Locate the cell with the specified text and output its (x, y) center coordinate. 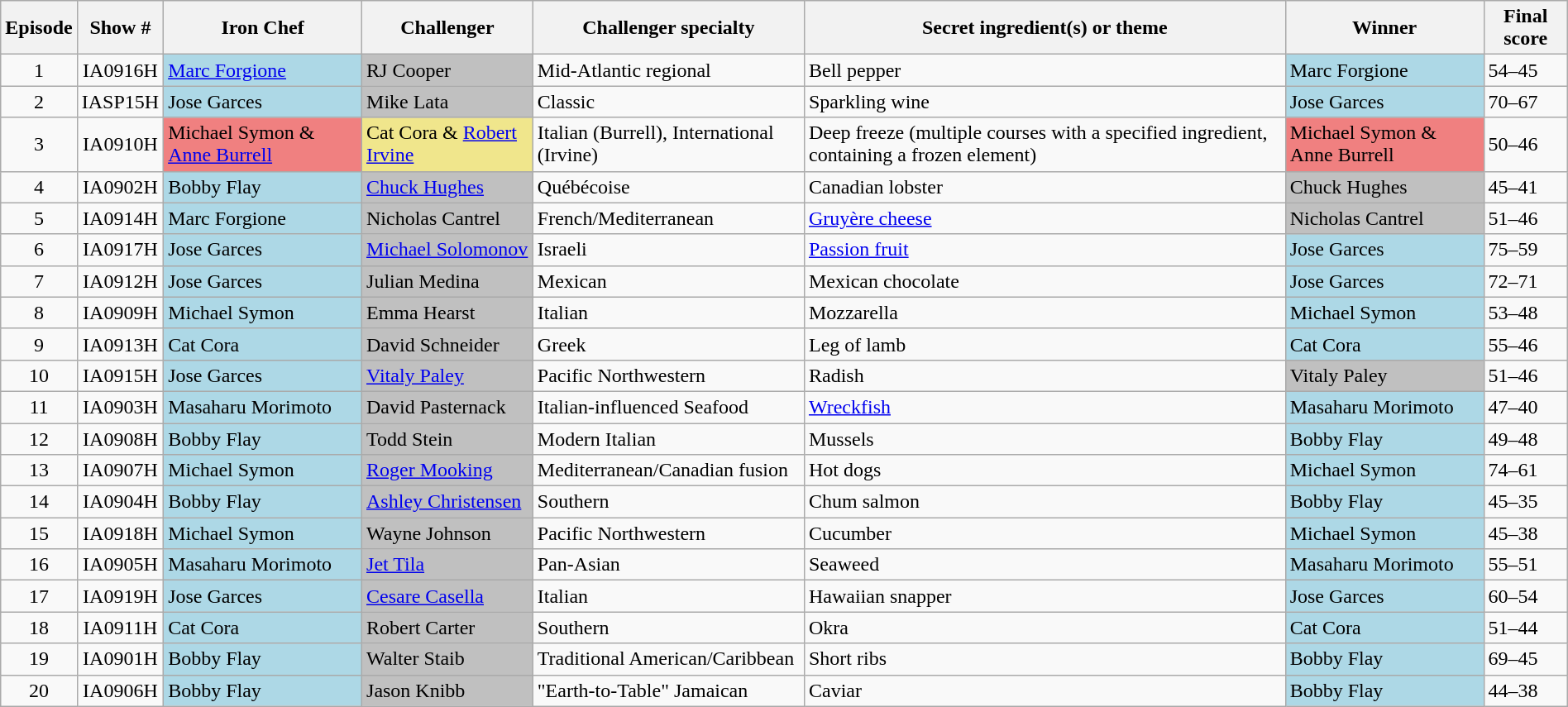
Mussels (1045, 439)
IA0908H (120, 439)
Traditional American/Caribbean (668, 659)
Hawaiian snapper (1045, 596)
18 (39, 628)
Mid-Atlantic regional (668, 70)
Caviar (1045, 690)
1 (39, 70)
Israeli (668, 250)
Modern Italian (668, 439)
Challenger specialty (668, 28)
19 (39, 659)
Walter Staib (448, 659)
Leg of lamb (1045, 344)
Cucumber (1045, 533)
Seaweed (1045, 565)
Québécoise (668, 187)
RJ Cooper (448, 70)
12 (39, 439)
IA0907H (120, 471)
Short ribs (1045, 659)
IA0918H (120, 533)
6 (39, 250)
14 (39, 502)
Greek (668, 344)
Iron Chef (263, 28)
"Earth-to-Table" Jamaican (668, 690)
IA0911H (120, 628)
70–67 (1525, 102)
Emma Hearst (448, 313)
IA0914H (120, 218)
5 (39, 218)
Jason Knibb (448, 690)
IA0904H (120, 502)
IA0901H (120, 659)
IASP15H (120, 102)
10 (39, 375)
Michael Solomonov (448, 250)
Italian-influenced Seafood (668, 407)
IA0917H (120, 250)
4 (39, 187)
60–54 (1525, 596)
Mediterranean/Canadian fusion (668, 471)
Hot dogs (1045, 471)
IA0912H (120, 281)
17 (39, 596)
Okra (1045, 628)
45–35 (1525, 502)
8 (39, 313)
Ashley Christensen (448, 502)
15 (39, 533)
69–45 (1525, 659)
IA0910H (120, 144)
55–51 (1525, 565)
David Schneider (448, 344)
Show # (120, 28)
Secret ingredient(s) or theme (1045, 28)
IA0903H (120, 407)
Bell pepper (1045, 70)
11 (39, 407)
IA0906H (120, 690)
2 (39, 102)
IA0902H (120, 187)
Winner (1384, 28)
16 (39, 565)
Wayne Johnson (448, 533)
Canadian lobster (1045, 187)
IA0905H (120, 565)
55–46 (1525, 344)
IA0916H (120, 70)
47–40 (1525, 407)
Italian (Burrell), International (Irvine) (668, 144)
David Pasternack (448, 407)
French/Mediterranean (668, 218)
51–44 (1525, 628)
Mexican (668, 281)
IA0915H (120, 375)
20 (39, 690)
Radish (1045, 375)
9 (39, 344)
Cesare Casella (448, 596)
7 (39, 281)
Wreckfish (1045, 407)
72–71 (1525, 281)
Challenger (448, 28)
Todd Stein (448, 439)
Jet Tila (448, 565)
IA0919H (120, 596)
IA0909H (120, 313)
45–38 (1525, 533)
Deep freeze (multiple courses with a specified ingredient, containing a frozen element) (1045, 144)
75–59 (1525, 250)
50–46 (1525, 144)
Mozzarella (1045, 313)
13 (39, 471)
Robert Carter (448, 628)
44–38 (1525, 690)
Gruyère cheese (1045, 218)
53–48 (1525, 313)
Mike Lata (448, 102)
Mexican chocolate (1045, 281)
49–48 (1525, 439)
IA0913H (120, 344)
Roger Mooking (448, 471)
Cat Cora & Robert Irvine (448, 144)
74–61 (1525, 471)
Sparkling wine (1045, 102)
Episode (39, 28)
Chum salmon (1045, 502)
Classic (668, 102)
Pan-Asian (668, 565)
45–41 (1525, 187)
Passion fruit (1045, 250)
Final score (1525, 28)
54–45 (1525, 70)
3 (39, 144)
Julian Medina (448, 281)
